Search for the cell housing the specified text and yield its (x, y) center coordinate. 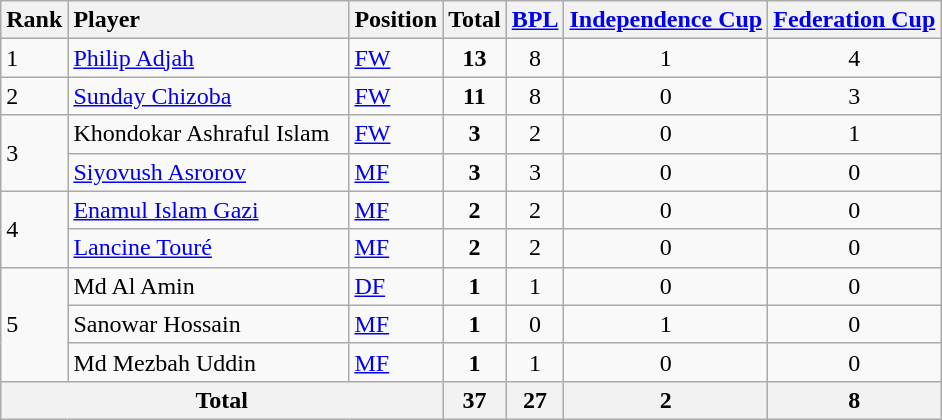
11 (475, 96)
Sanowar Hossain (208, 324)
Siyovush Asrorov (208, 172)
13 (475, 58)
Position (396, 20)
5 (34, 324)
Md Al Amin (208, 286)
BPL (535, 20)
Enamul Islam Gazi (208, 210)
Sunday Chizoba (208, 96)
DF (396, 286)
Rank (34, 20)
Philip Adjah (208, 58)
Federation Cup (854, 20)
Lancine Touré (208, 248)
Md Mezbah Uddin (208, 362)
37 (475, 400)
Independence Cup (666, 20)
Player (208, 20)
Khondokar Ashraful Islam (208, 134)
27 (535, 400)
